Extract the (X, Y) coordinate from the center of the cell holding the provided text.  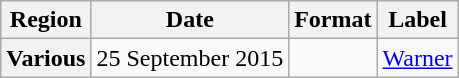
Date (190, 20)
Warner (418, 58)
Various (46, 58)
25 September 2015 (190, 58)
Format (333, 20)
Region (46, 20)
Label (418, 20)
